Return the (X, Y) coordinate for the center point of the cell that contains the specified text.  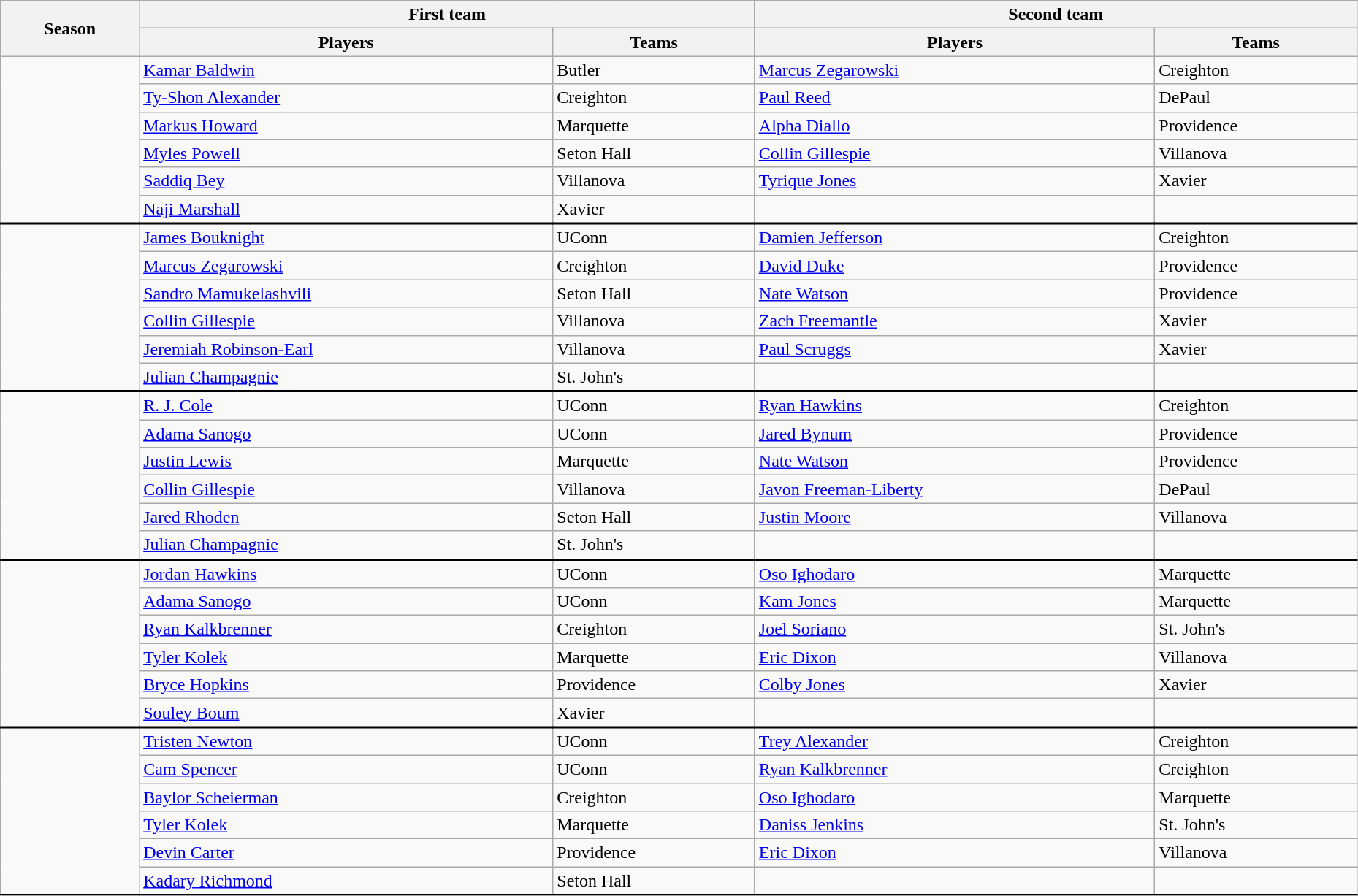
Naji Marshall (346, 209)
Paul Reed (954, 98)
Jared Rhoden (346, 517)
Joel Soriano (954, 629)
Ty-Shon Alexander (346, 98)
Ryan Hawkins (954, 406)
Season (70, 28)
Justin Lewis (346, 462)
Daniss Jenkins (954, 825)
First team (447, 15)
Markus Howard (346, 126)
Kadary Richmond (346, 881)
Kamar Baldwin (346, 70)
Zach Freemantle (954, 321)
David Duke (954, 266)
Devin Carter (346, 853)
Colby Jones (954, 685)
Second team (1056, 15)
Saddiq Bey (346, 181)
Kam Jones (954, 602)
Trey Alexander (954, 742)
R. J. Cole (346, 406)
Damien Jefferson (954, 238)
Alpha Diallo (954, 126)
Javon Freeman-Liberty (954, 489)
Baylor Scheierman (346, 797)
Bryce Hopkins (346, 685)
Jordan Hawkins (346, 574)
Cam Spencer (346, 769)
Jared Bynum (954, 434)
Jeremiah Robinson-Earl (346, 349)
James Bouknight (346, 238)
Sandro Mamukelashvili (346, 294)
Paul Scruggs (954, 349)
Myles Powell (346, 153)
Souley Boum (346, 713)
Tristen Newton (346, 742)
Justin Moore (954, 517)
Butler (655, 70)
Tyrique Jones (954, 181)
